Find where the given text appears and provide that cell's center as (x, y) coordinate. 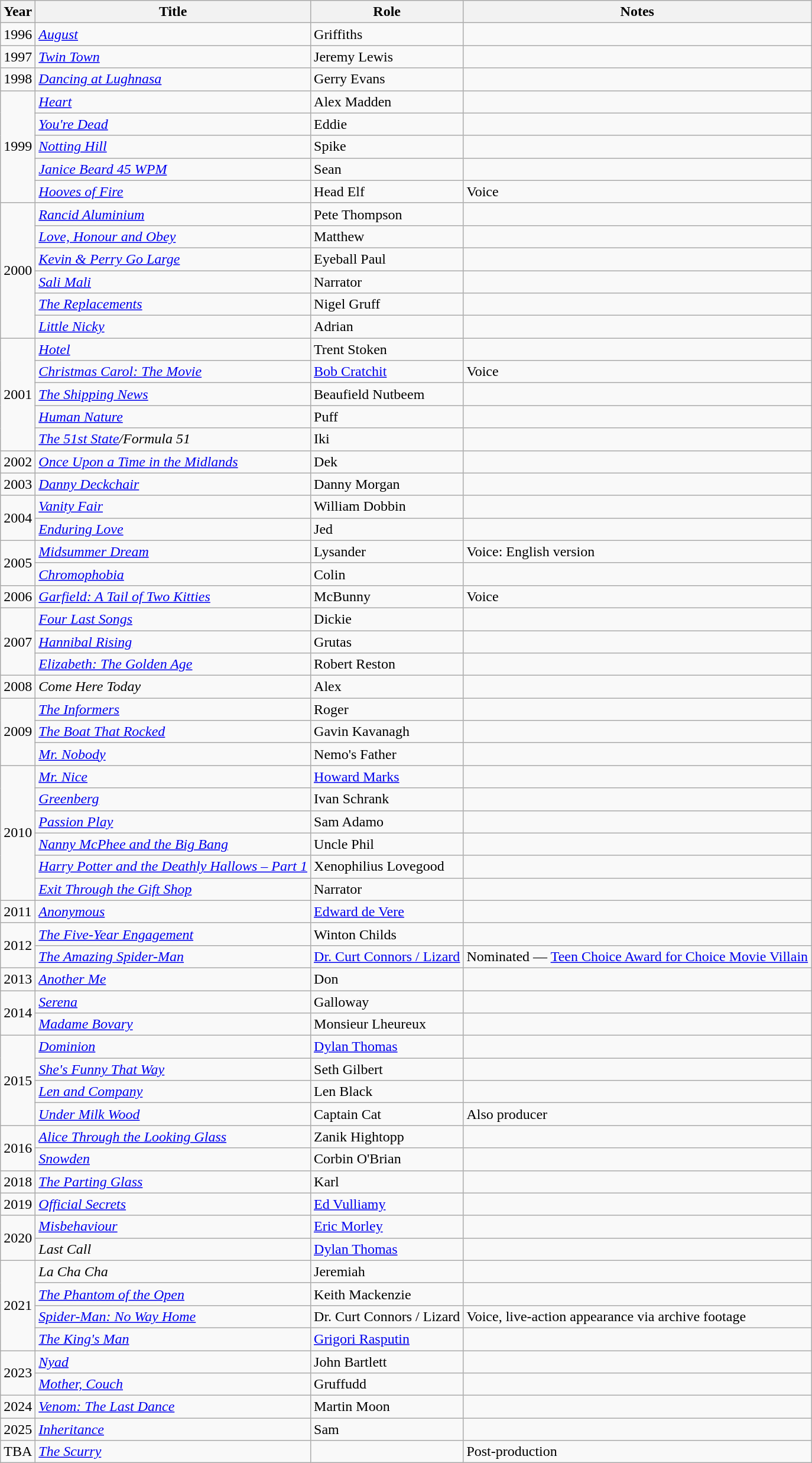
Official Secrets (173, 1204)
Head Elf (387, 192)
Voice, live-action appearance via archive footage (637, 1316)
Nanny McPhee and the Big Bang (173, 844)
2012 (18, 945)
Eddie (387, 124)
Alex (387, 687)
2011 (18, 911)
Captain Cat (387, 1114)
Nemo's Father (387, 754)
Dancing at Lughnasa (173, 79)
Love, Honour and Obey (173, 236)
Under Milk Wood (173, 1114)
Last Call (173, 1249)
1999 (18, 147)
Role (387, 12)
Notes (637, 12)
Corbin O'Brian (387, 1159)
Exit Through the Gift Shop (173, 889)
Christmas Carol: The Movie (173, 372)
Misbehaviour (173, 1227)
Sean (387, 169)
Mr. Nobody (173, 754)
Harry Potter and the Deathly Hallows – Part 1 (173, 867)
Inheritance (173, 1429)
Eric Morley (387, 1227)
Madame Bovary (173, 1024)
2019 (18, 1204)
Danny Morgan (387, 484)
2004 (18, 518)
Year (18, 12)
1998 (18, 79)
Mother, Couch (173, 1384)
Grigori Rasputin (387, 1339)
Gruffudd (387, 1384)
The Shipping News (173, 394)
Adrian (387, 327)
Kevin & Perry Go Large (173, 259)
2013 (18, 979)
Karl (387, 1182)
Notting Hill (173, 147)
Danny Deckchair (173, 484)
Monsieur Lheureux (387, 1024)
Voice: English version (637, 552)
2009 (18, 732)
Matthew (387, 236)
The Amazing Spider-Man (173, 956)
Ivan Schrank (387, 799)
The Informers (173, 709)
2020 (18, 1238)
Hotel (173, 349)
Iki (387, 439)
Dek (387, 462)
Grutas (387, 641)
TBA (18, 1452)
Rancid Aluminium (173, 214)
Enduring Love (173, 529)
Jeremiah (387, 1271)
Jed (387, 529)
Dominion (173, 1047)
Mr. Nice (173, 777)
2021 (18, 1305)
Eyeball Paul (387, 259)
The King's Man (173, 1339)
Spike (387, 147)
Gerry Evans (387, 79)
1997 (18, 57)
Sali Mali (173, 282)
Sam (387, 1429)
Also producer (637, 1114)
Hannibal Rising (173, 641)
Lysander (387, 552)
The Parting Glass (173, 1182)
2015 (18, 1081)
Len and Company (173, 1092)
Serena (173, 1002)
Title (173, 12)
She's Funny That Way (173, 1069)
Vanity Fair (173, 507)
Venom: The Last Dance (173, 1407)
Nigel Gruff (387, 304)
Roger (387, 709)
You're Dead (173, 124)
The Replacements (173, 304)
Alex Madden (387, 102)
August (173, 34)
Human Nature (173, 417)
Post-production (637, 1452)
Keith Mackenzie (387, 1294)
Winton Childs (387, 934)
2006 (18, 596)
Elizabeth: The Golden Age (173, 664)
Martin Moon (387, 1407)
Don (387, 979)
Midsummer Dream (173, 552)
2018 (18, 1182)
Colin (387, 574)
Beaufield Nutbeem (387, 394)
Chromophobia (173, 574)
2016 (18, 1148)
Nominated — Teen Choice Award for Choice Movie Villain (637, 956)
2010 (18, 833)
Len Black (387, 1092)
2007 (18, 641)
Greenberg (173, 799)
Snowden (173, 1159)
The Five-Year Engagement (173, 934)
Another Me (173, 979)
La Cha Cha (173, 1271)
Little Nicky (173, 327)
Xenophilius Lovegood (387, 867)
Four Last Songs (173, 619)
Sam Adamo (387, 822)
Heart (173, 102)
William Dobbin (387, 507)
The Scurry (173, 1452)
Trent Stoken (387, 349)
John Bartlett (387, 1361)
Zanik Hightopp (387, 1137)
2005 (18, 563)
2002 (18, 462)
Puff (387, 417)
Come Here Today (173, 687)
2025 (18, 1429)
Uncle Phil (387, 844)
2008 (18, 687)
Jeremy Lewis (387, 57)
McBunny (387, 596)
Bob Cratchit (387, 372)
2000 (18, 270)
2001 (18, 394)
Pete Thompson (387, 214)
Spider-Man: No Way Home (173, 1316)
Alice Through the Looking Glass (173, 1137)
Galloway (387, 1002)
2023 (18, 1373)
Edward de Vere (387, 911)
Garfield: A Tail of Two Kitties (173, 596)
1996 (18, 34)
The Boat That Rocked (173, 732)
Gavin Kavanagh (387, 732)
Robert Reston (387, 664)
Once Upon a Time in the Midlands (173, 462)
Nyad (173, 1361)
The Phantom of the Open (173, 1294)
2024 (18, 1407)
Twin Town (173, 57)
Howard Marks (387, 777)
Griffiths (387, 34)
2003 (18, 484)
Passion Play (173, 822)
Anonymous (173, 911)
Seth Gilbert (387, 1069)
Janice Beard 45 WPM (173, 169)
Dickie (387, 619)
Ed Vulliamy (387, 1204)
Hooves of Fire (173, 192)
2014 (18, 1013)
The 51st State/Formula 51 (173, 439)
